Find where the given text appears and provide that cell's center as (x, y) coordinate. 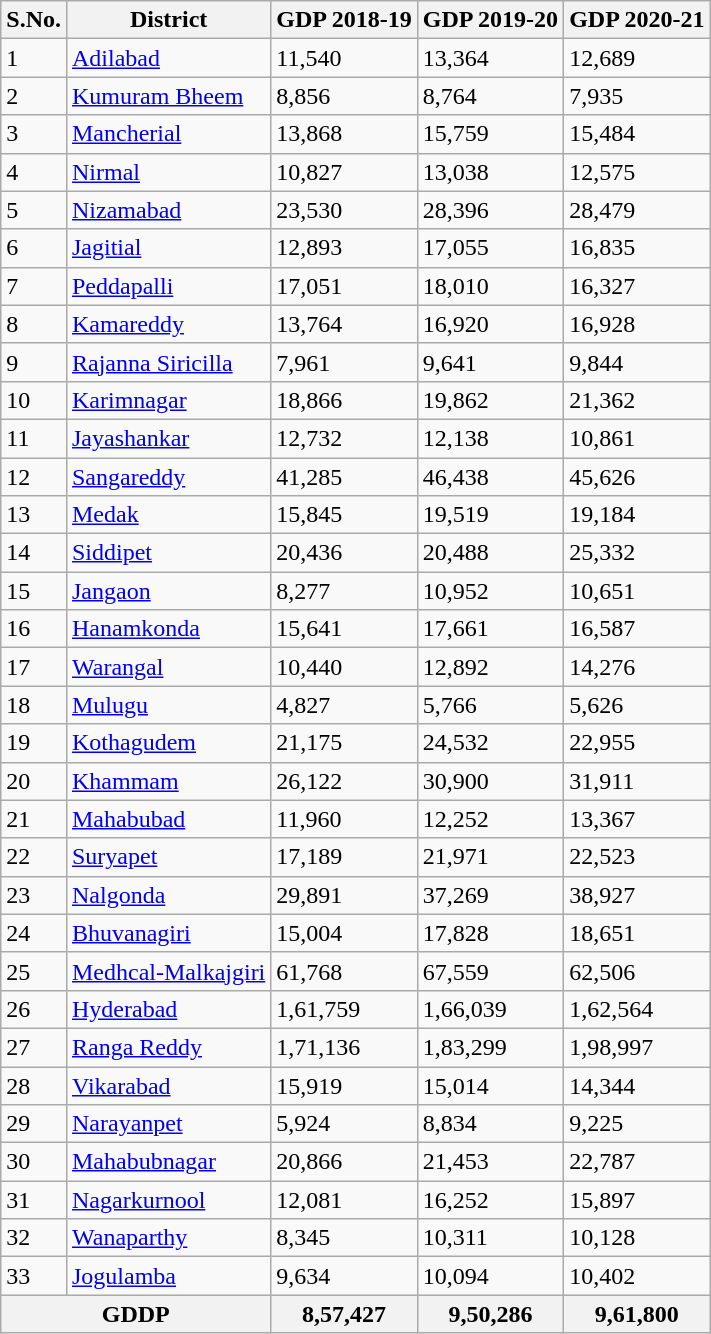
22 (34, 857)
15,014 (490, 1085)
GDDP (136, 1314)
District (168, 20)
10,827 (344, 172)
6 (34, 248)
Warangal (168, 667)
12,892 (490, 667)
10,311 (490, 1238)
1,83,299 (490, 1047)
12,081 (344, 1200)
Mahabubnagar (168, 1162)
20,436 (344, 553)
1,71,136 (344, 1047)
30 (34, 1162)
5,924 (344, 1124)
13,364 (490, 58)
Jogulamba (168, 1276)
18 (34, 705)
15 (34, 591)
10,861 (637, 438)
15,919 (344, 1085)
Medak (168, 515)
29 (34, 1124)
10,094 (490, 1276)
8,856 (344, 96)
19,862 (490, 400)
Hanamkonda (168, 629)
19 (34, 743)
28,479 (637, 210)
3 (34, 134)
13,367 (637, 819)
11 (34, 438)
12,689 (637, 58)
Adilabad (168, 58)
8,345 (344, 1238)
13,868 (344, 134)
16,920 (490, 324)
22,955 (637, 743)
9,634 (344, 1276)
20,488 (490, 553)
12 (34, 477)
14 (34, 553)
17,055 (490, 248)
Peddapalli (168, 286)
16,835 (637, 248)
GDP 2020-21 (637, 20)
Khammam (168, 781)
Bhuvanagiri (168, 933)
Mancherial (168, 134)
14,276 (637, 667)
31 (34, 1200)
22,787 (637, 1162)
16,252 (490, 1200)
13 (34, 515)
19,184 (637, 515)
29,891 (344, 895)
1,61,759 (344, 1009)
17,189 (344, 857)
9 (34, 362)
10,440 (344, 667)
12,252 (490, 819)
28 (34, 1085)
8,57,427 (344, 1314)
GDP 2018-19 (344, 20)
Mulugu (168, 705)
Kumuram Bheem (168, 96)
22,523 (637, 857)
7,961 (344, 362)
26 (34, 1009)
16,327 (637, 286)
21,362 (637, 400)
12,732 (344, 438)
4 (34, 172)
45,626 (637, 477)
17,051 (344, 286)
5,626 (637, 705)
9,61,800 (637, 1314)
S.No. (34, 20)
GDP 2019-20 (490, 20)
9,225 (637, 1124)
2 (34, 96)
41,285 (344, 477)
16,587 (637, 629)
12,575 (637, 172)
10 (34, 400)
13,038 (490, 172)
8,834 (490, 1124)
31,911 (637, 781)
9,641 (490, 362)
10,651 (637, 591)
9,50,286 (490, 1314)
Narayanpet (168, 1124)
1,62,564 (637, 1009)
1,66,039 (490, 1009)
37,269 (490, 895)
Rajanna Siricilla (168, 362)
5,766 (490, 705)
Jayashankar (168, 438)
12,138 (490, 438)
Nalgonda (168, 895)
25 (34, 971)
Jagitial (168, 248)
32 (34, 1238)
17,661 (490, 629)
Vikarabad (168, 1085)
18,010 (490, 286)
13,764 (344, 324)
14,344 (637, 1085)
Suryapet (168, 857)
23 (34, 895)
15,641 (344, 629)
18,866 (344, 400)
15,484 (637, 134)
Medhcal-Malkajgiri (168, 971)
Kothagudem (168, 743)
21 (34, 819)
15,897 (637, 1200)
8,277 (344, 591)
11,960 (344, 819)
30,900 (490, 781)
19,519 (490, 515)
Hyderabad (168, 1009)
10,128 (637, 1238)
61,768 (344, 971)
7,935 (637, 96)
20,866 (344, 1162)
10,402 (637, 1276)
17,828 (490, 933)
Karimnagar (168, 400)
16 (34, 629)
Siddipet (168, 553)
Nagarkurnool (168, 1200)
10,952 (490, 591)
67,559 (490, 971)
27 (34, 1047)
25,332 (637, 553)
Wanaparthy (168, 1238)
Jangaon (168, 591)
38,927 (637, 895)
Mahabubad (168, 819)
21,971 (490, 857)
18,651 (637, 933)
Ranga Reddy (168, 1047)
21,453 (490, 1162)
8,764 (490, 96)
17 (34, 667)
9,844 (637, 362)
15,845 (344, 515)
1 (34, 58)
16,928 (637, 324)
Nizamabad (168, 210)
7 (34, 286)
24,532 (490, 743)
5 (34, 210)
1,98,997 (637, 1047)
8 (34, 324)
Kamareddy (168, 324)
62,506 (637, 971)
46,438 (490, 477)
28,396 (490, 210)
4,827 (344, 705)
24 (34, 933)
21,175 (344, 743)
15,004 (344, 933)
26,122 (344, 781)
33 (34, 1276)
11,540 (344, 58)
12,893 (344, 248)
Nirmal (168, 172)
15,759 (490, 134)
Sangareddy (168, 477)
23,530 (344, 210)
20 (34, 781)
